Locate the cell with the specified text and output its [X, Y] center coordinate. 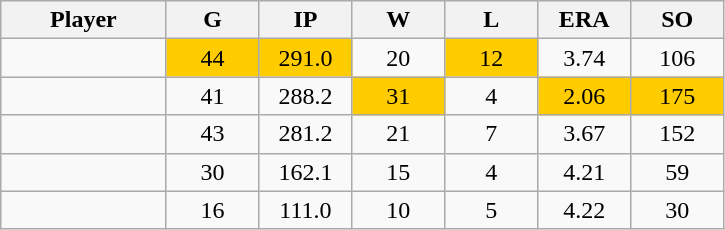
31 [398, 96]
20 [398, 58]
15 [398, 172]
W [398, 20]
44 [212, 58]
21 [398, 134]
4.22 [584, 210]
ERA [584, 20]
7 [492, 134]
10 [398, 210]
SO [678, 20]
5 [492, 210]
43 [212, 134]
2.06 [584, 96]
288.2 [306, 96]
4.21 [584, 172]
Player [84, 20]
162.1 [306, 172]
111.0 [306, 210]
IP [306, 20]
59 [678, 172]
106 [678, 58]
12 [492, 58]
281.2 [306, 134]
L [492, 20]
3.74 [584, 58]
41 [212, 96]
152 [678, 134]
16 [212, 210]
291.0 [306, 58]
3.67 [584, 134]
G [212, 20]
175 [678, 96]
